For the text-containing cell, return its midpoint in [X, Y] coordinate format. 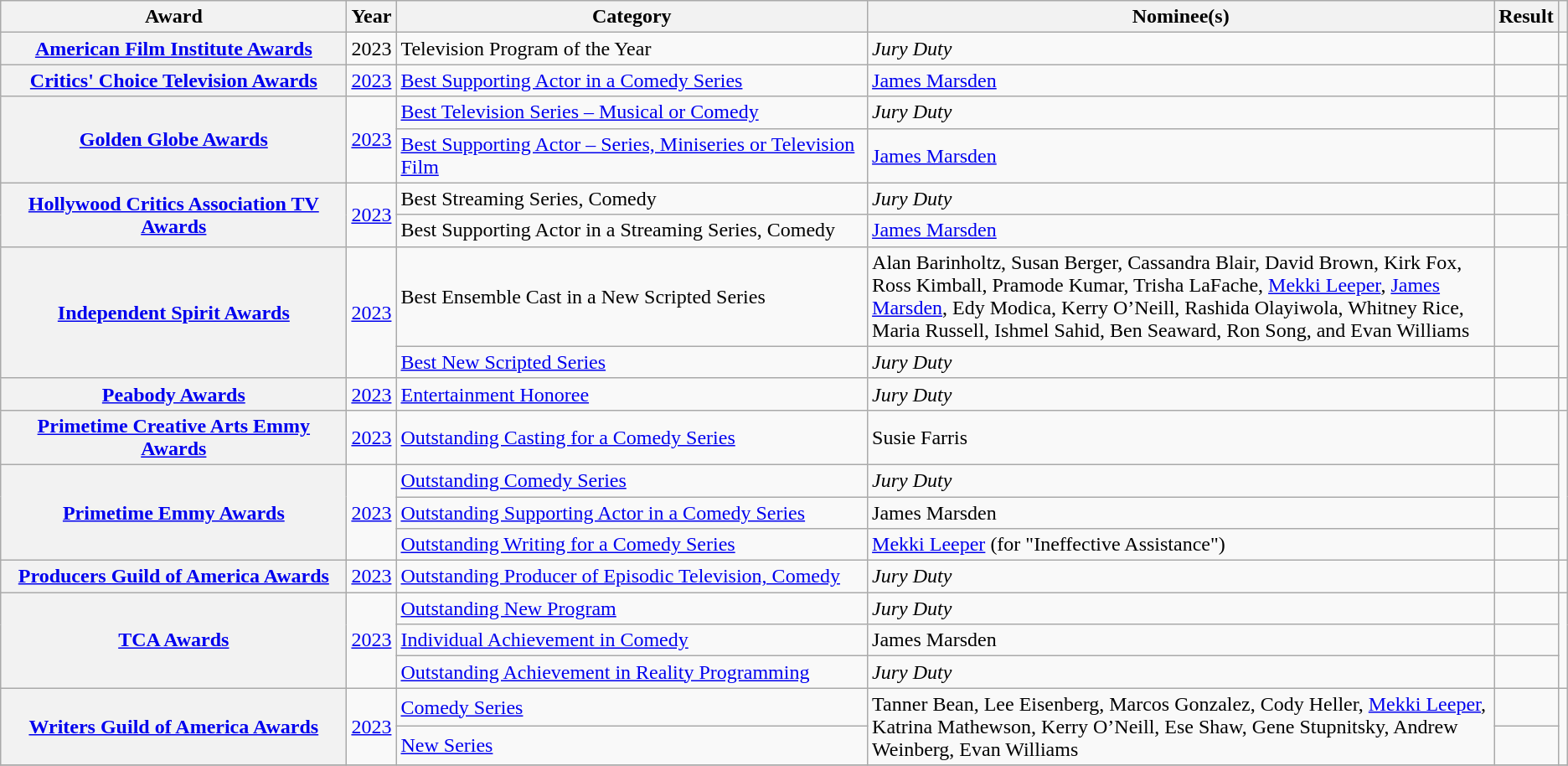
Golden Globe Awards [174, 139]
Best Supporting Actor in a Comedy Series [632, 80]
Peabody Awards [174, 394]
Outstanding Producer of Episodic Television, Comedy [632, 577]
Category [632, 17]
Outstanding Supporting Actor in a Comedy Series [632, 512]
Best Television Series – Musical or Comedy [632, 112]
Outstanding Casting for a Comedy Series [632, 437]
Susie Farris [1181, 437]
Best Supporting Actor in a Streaming Series, Comedy [632, 230]
Entertainment Honoree [632, 394]
Primetime Creative Arts Emmy Awards [174, 437]
Comedy Series [632, 707]
Best Streaming Series, Comedy [632, 199]
Best New Scripted Series [632, 362]
Result [1526, 17]
Nominee(s) [1181, 17]
Television Program of the Year [632, 49]
Best Ensemble Cast in a New Scripted Series [632, 297]
Best Supporting Actor – Series, Miniseries or Television Film [632, 156]
Year [372, 17]
New Series [632, 746]
Primetime Emmy Awards [174, 512]
Award [174, 17]
Producers Guild of America Awards [174, 577]
Individual Achievement in Comedy [632, 640]
Mekki Leeper (for "Ineffective Assistance") [1181, 545]
Independent Spirit Awards [174, 312]
TCA Awards [174, 640]
Outstanding Writing for a Comedy Series [632, 545]
Outstanding Comedy Series [632, 480]
Outstanding New Program [632, 608]
Hollywood Critics Association TV Awards [174, 215]
Writers Guild of America Awards [174, 727]
Critics' Choice Television Awards [174, 80]
American Film Institute Awards [174, 49]
Outstanding Achievement in Reality Programming [632, 672]
